Identify which cell holds the provided text, then report its [X, Y] central coordinate. 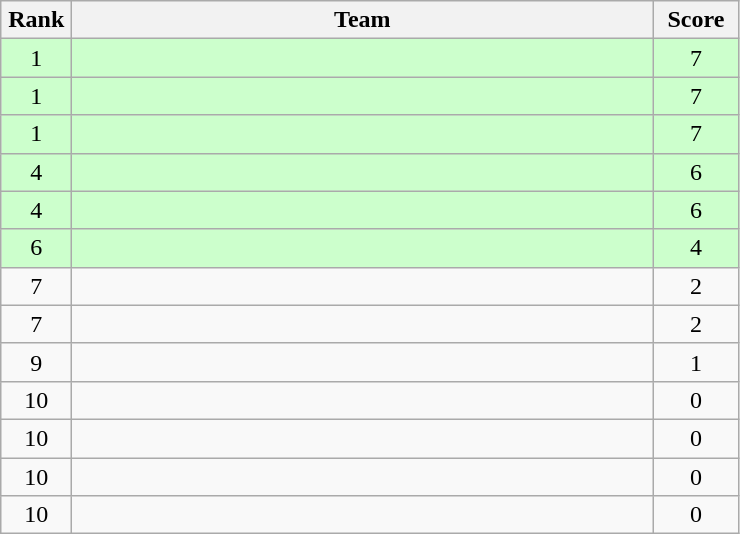
Rank [36, 20]
9 [36, 362]
Score [696, 20]
Team [362, 20]
